Output the (X, Y) coordinate of the center of the cell containing the given text.  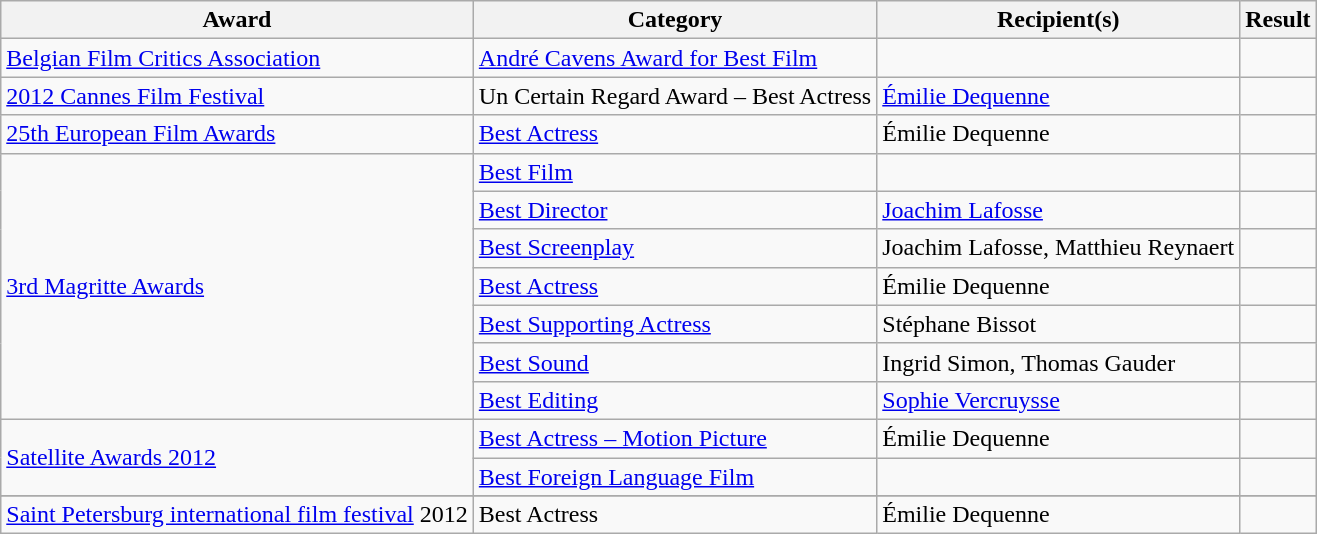
Saint Petersburg international film festival 2012 (238, 515)
Best Director (674, 210)
Best Sound (674, 362)
Best Foreign Language Film (674, 477)
Best Screenplay (674, 248)
Result (1278, 20)
André Cavens Award for Best Film (674, 58)
Un Certain Regard Award – Best Actress (674, 96)
Joachim Lafosse (1058, 210)
Category (674, 20)
Joachim Lafosse, Matthieu Reynaert (1058, 248)
Belgian Film Critics Association (238, 58)
Best Film (674, 172)
Ingrid Simon, Thomas Gauder (1058, 362)
Stéphane Bissot (1058, 324)
3rd Magritte Awards (238, 286)
Recipient(s) (1058, 20)
Award (238, 20)
25th European Film Awards (238, 134)
Satellite Awards 2012 (238, 457)
Best Actress – Motion Picture (674, 438)
Sophie Vercruysse (1058, 400)
Best Supporting Actress (674, 324)
Best Editing (674, 400)
2012 Cannes Film Festival (238, 96)
